For the text-containing cell, return its midpoint in (X, Y) coordinate format. 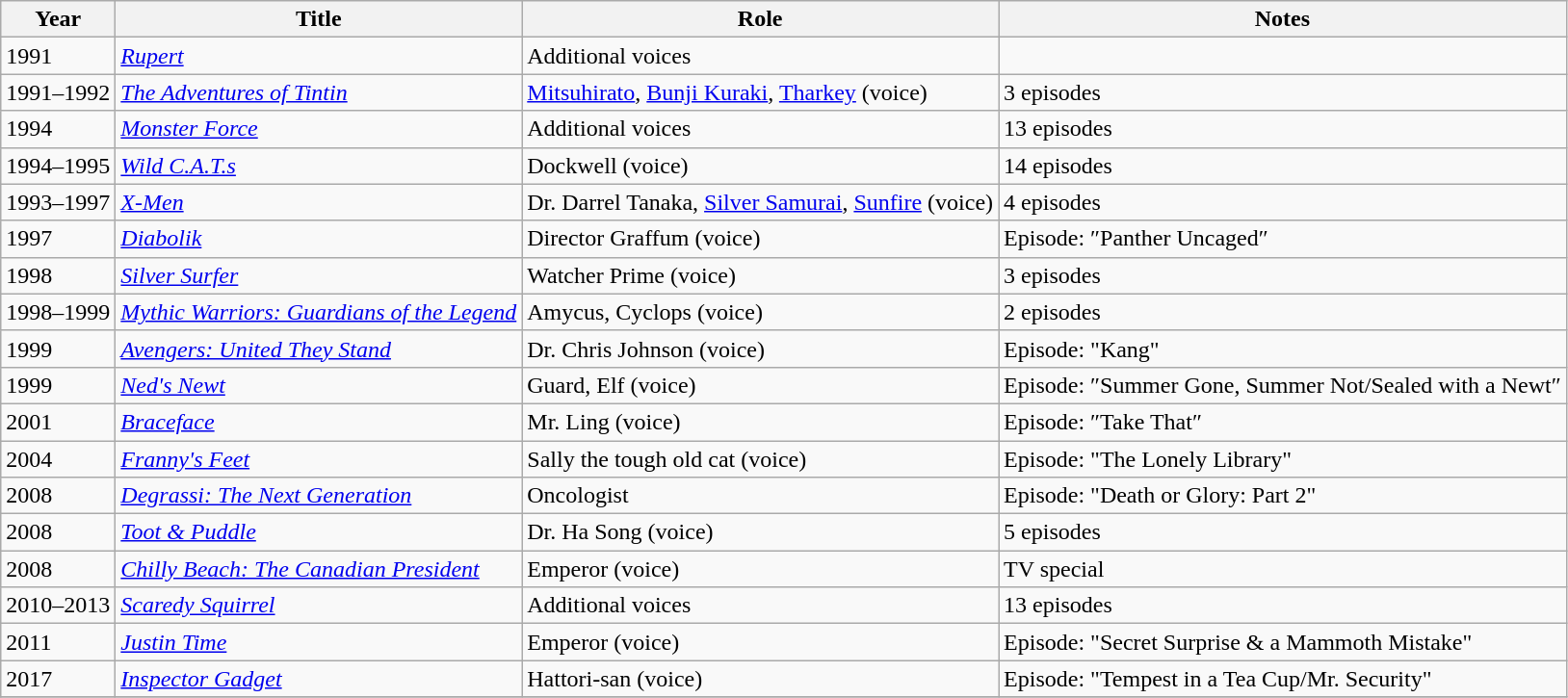
Monster Force (319, 129)
2001 (58, 422)
Episode: "Tempest in a Tea Cup/Mr. Security" (1283, 679)
Director Graffum (voice) (761, 239)
Episode: ″Take That″ (1283, 422)
2004 (58, 459)
Wild C.A.T.s (319, 166)
The Adventures of Tintin (319, 92)
Dr. Chris Johnson (voice) (761, 349)
Inspector Gadget (319, 679)
Amycus, Cyclops (voice) (761, 312)
Episode: "Kang" (1283, 349)
Watcher Prime (voice) (761, 275)
Episode: ″Panther Uncaged″ (1283, 239)
Episode: ″Summer Gone, Summer Not/Sealed with a Newt″ (1283, 385)
2017 (58, 679)
Toot & Puddle (319, 532)
Diabolik (319, 239)
Mr. Ling (voice) (761, 422)
Year (58, 19)
5 episodes (1283, 532)
4 episodes (1283, 202)
Episode: "The Lonely Library" (1283, 459)
2011 (58, 642)
1991 (58, 56)
14 episodes (1283, 166)
Scaredy Squirrel (319, 606)
Title (319, 19)
Dockwell (voice) (761, 166)
Hattori-san (voice) (761, 679)
1997 (58, 239)
Notes (1283, 19)
1991–1992 (58, 92)
Mitsuhirato, Bunji Kuraki, Tharkey (voice) (761, 92)
Degrassi: The Next Generation (319, 496)
Franny's Feet (319, 459)
Oncologist (761, 496)
1993–1997 (58, 202)
Guard, Elf (voice) (761, 385)
1994 (58, 129)
Sally the tough old cat (voice) (761, 459)
1998 (58, 275)
Rupert (319, 56)
X-Men (319, 202)
Justin Time (319, 642)
1994–1995 (58, 166)
2 episodes (1283, 312)
2010–2013 (58, 606)
Role (761, 19)
Avengers: United They Stand (319, 349)
Dr. Ha Song (voice) (761, 532)
Chilly Beach: The Canadian President (319, 569)
Mythic Warriors: Guardians of the Legend (319, 312)
Dr. Darrel Tanaka, Silver Samurai, Sunfire (voice) (761, 202)
Ned's Newt (319, 385)
Silver Surfer (319, 275)
Braceface (319, 422)
Episode: "Secret Surprise & a Mammoth Mistake" (1283, 642)
Episode: "Death or Glory: Part 2" (1283, 496)
TV special (1283, 569)
1998–1999 (58, 312)
